Determine the [X, Y] coordinate at the center of the cell enclosing the given text.  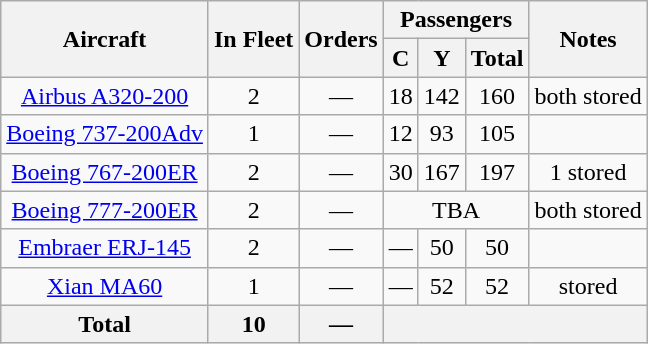
167 [442, 172]
In Fleet [253, 39]
197 [497, 172]
Boeing 767-200ER [105, 172]
Orders [341, 39]
Aircraft [105, 39]
30 [400, 172]
Xian MA60 [105, 286]
10 [253, 324]
TBA [456, 210]
Airbus A320-200 [105, 96]
Boeing 777-200ER [105, 210]
Boeing 737-200Adv [105, 134]
Embraer ERJ-145 [105, 248]
Y [442, 58]
142 [442, 96]
160 [497, 96]
C [400, 58]
Notes [588, 39]
105 [497, 134]
18 [400, 96]
stored [588, 286]
93 [442, 134]
12 [400, 134]
Passengers [456, 20]
1 stored [588, 172]
